Search for the cell housing the specified text and yield its [X, Y] center coordinate. 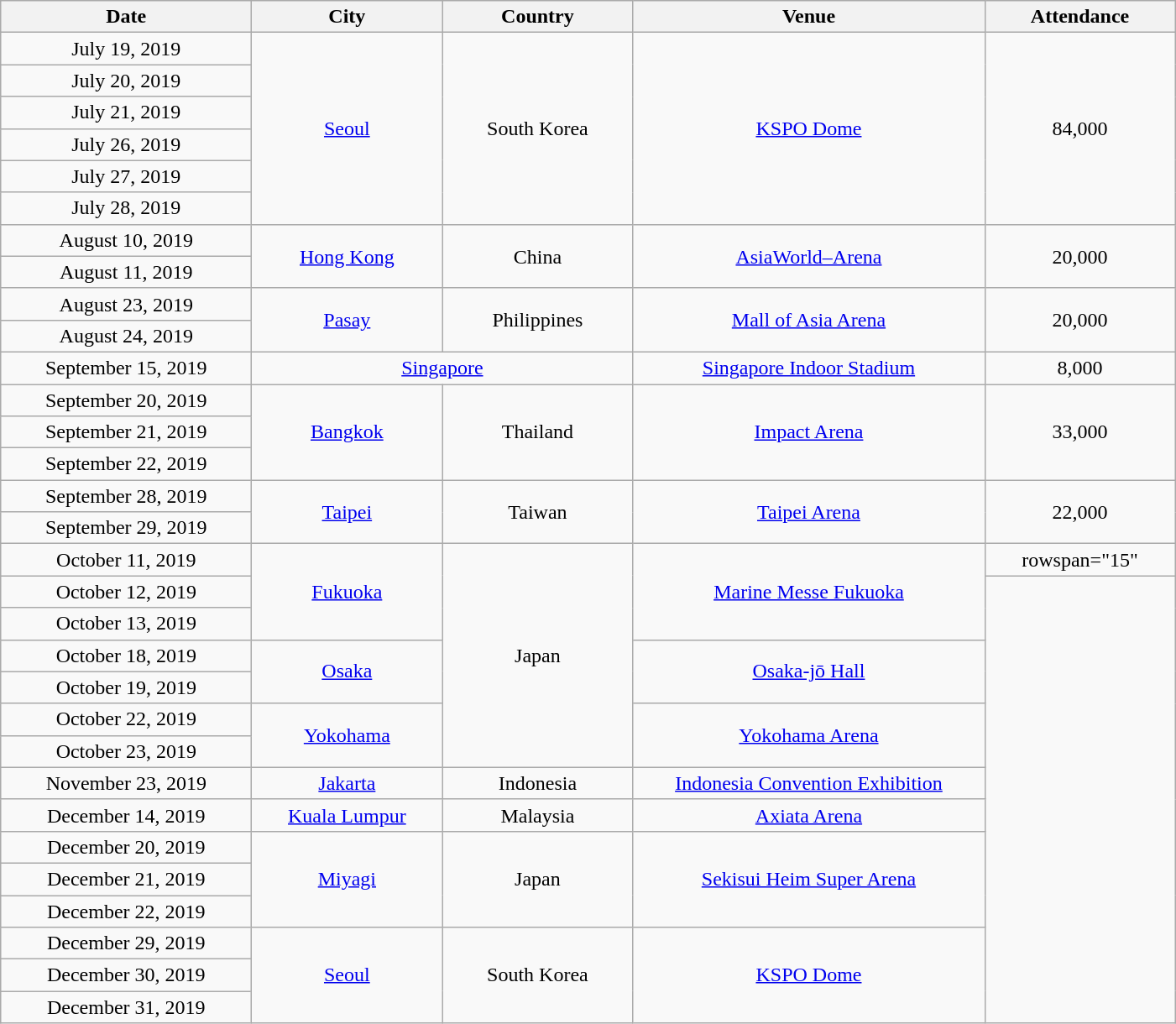
Indonesia Convention Exhibition [809, 783]
August 11, 2019 [126, 272]
Kuala Lumpur [348, 815]
Country [537, 17]
October 11, 2019 [126, 560]
September 15, 2019 [126, 368]
October 19, 2019 [126, 687]
Marine Messe Fukuoka [809, 592]
September 22, 2019 [126, 464]
Malaysia [537, 815]
8,000 [1079, 368]
July 27, 2019 [126, 176]
December 29, 2019 [126, 943]
Thailand [537, 432]
July 21, 2019 [126, 112]
July 26, 2019 [126, 144]
September 28, 2019 [126, 496]
Fukuoka [348, 592]
December 21, 2019 [126, 879]
August 23, 2019 [126, 304]
July 28, 2019 [126, 208]
AsiaWorld–Arena [809, 256]
Pasay [348, 320]
Taiwan [537, 512]
December 14, 2019 [126, 815]
December 30, 2019 [126, 975]
August 10, 2019 [126, 240]
Sekisui Heim Super Arena [809, 879]
October 13, 2019 [126, 624]
October 18, 2019 [126, 656]
December 20, 2019 [126, 847]
Yokohama [348, 735]
December 22, 2019 [126, 911]
Singapore [442, 368]
October 22, 2019 [126, 719]
Osaka-jō Hall [809, 671]
Miyagi [348, 879]
July 19, 2019 [126, 49]
Singapore Indoor Stadium [809, 368]
Taipei [348, 512]
Venue [809, 17]
October 12, 2019 [126, 592]
Osaka [348, 671]
Indonesia [537, 783]
Mall of Asia Arena [809, 320]
July 20, 2019 [126, 81]
City [348, 17]
October 23, 2019 [126, 751]
September 29, 2019 [126, 528]
September 21, 2019 [126, 432]
Bangkok [348, 432]
Impact Arena [809, 432]
Jakarta [348, 783]
Taipei Arena [809, 512]
84,000 [1079, 128]
August 24, 2019 [126, 336]
September 20, 2019 [126, 400]
November 23, 2019 [126, 783]
Yokohama Arena [809, 735]
December 31, 2019 [126, 1007]
22,000 [1079, 512]
Axiata Arena [809, 815]
rowspan="15" [1079, 560]
China [537, 256]
Attendance [1079, 17]
Date [126, 17]
Philippines [537, 320]
Hong Kong [348, 256]
33,000 [1079, 432]
